Identify which cell holds the provided text, then report its (X, Y) central coordinate. 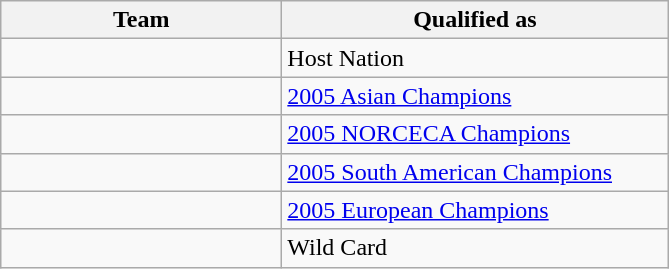
2005 Asian Champions (475, 96)
2005 South American Champions (475, 172)
2005 NORCECA Champions (475, 134)
Qualified as (475, 20)
Team (142, 20)
Wild Card (475, 248)
2005 European Champions (475, 210)
Host Nation (475, 58)
